Output the (x, y) coordinate of the center of the cell containing the given text.  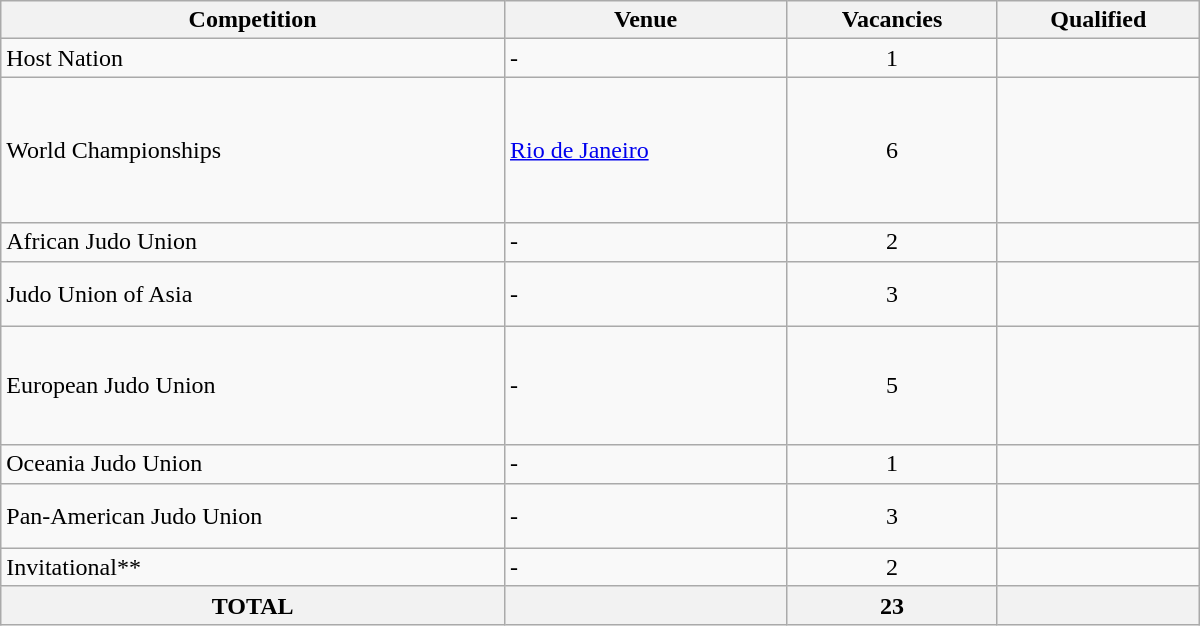
6 (892, 150)
Qualified (1098, 20)
European Judo Union (253, 386)
Judo Union of Asia (253, 294)
Rio de Janeiro (645, 150)
African Judo Union (253, 242)
Invitational** (253, 567)
Host Nation (253, 58)
Vacancies (892, 20)
Venue (645, 20)
Pan-American Judo Union (253, 516)
TOTAL (253, 605)
Competition (253, 20)
5 (892, 386)
Oceania Judo Union (253, 464)
World Championships (253, 150)
23 (892, 605)
